Return (x, y) of the center of cell containing provided text 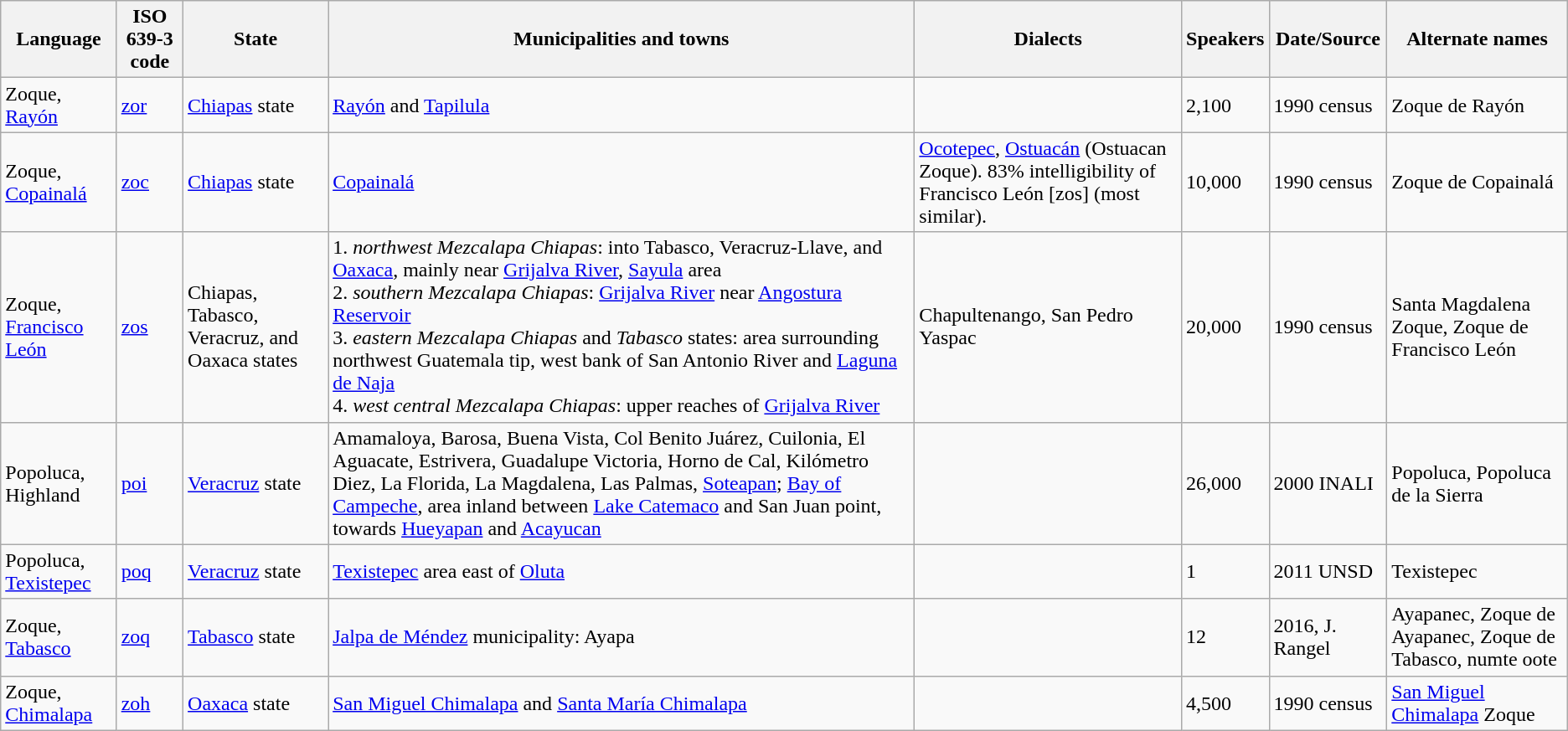
San Miguel Chimalapa and Santa María Chimalapa (622, 703)
Copainalá (622, 183)
Zoque, Copainalá (59, 183)
Dialects (1049, 39)
ISO 639-3 code (149, 39)
Texistepec area east of Oluta (622, 571)
Popoluca, Highland (59, 483)
poi (149, 483)
San Miguel Chimalapa Zoque (1478, 703)
Zoque, Tabasco (59, 637)
Texistepec (1478, 571)
Chapultenango, San Pedro Yaspac (1049, 327)
10,000 (1225, 183)
4,500 (1225, 703)
Rayón and Tapilula (622, 106)
20,000 (1225, 327)
Ayapanec, Zoque de Ayapanec, Zoque de Tabasco, numte oote (1478, 637)
2,100 (1225, 106)
Chiapas, Tabasco, Veracruz, and Oaxaca states (256, 327)
Zoque, Chimalapa (59, 703)
Alternate names (1478, 39)
zor (149, 106)
Date/Source (1328, 39)
Municipalities and towns (622, 39)
zoc (149, 183)
State (256, 39)
26,000 (1225, 483)
Zoque de Copainalá (1478, 183)
2016, J. Rangel (1328, 637)
2011 UNSD (1328, 571)
Zoque, Rayón (59, 106)
poq (149, 571)
Tabasco state (256, 637)
zoq (149, 637)
2000 INALI (1328, 483)
zoh (149, 703)
Popoluca, Texistepec (59, 571)
Santa Magdalena Zoque, Zoque de Francisco León (1478, 327)
Zoque de Rayón (1478, 106)
Language (59, 39)
12 (1225, 637)
zos (149, 327)
Zoque, Francisco León (59, 327)
1 (1225, 571)
Popoluca, Popoluca de la Sierra (1478, 483)
Ocotepec, Ostuacán (Ostuacan Zoque). 83% intelligibility of Francisco León [zos] (most similar). (1049, 183)
Speakers (1225, 39)
Oaxaca state (256, 703)
Jalpa de Méndez municipality: Ayapa (622, 637)
